From the cell containing the given text, extract its center point as [X, Y] coordinate. 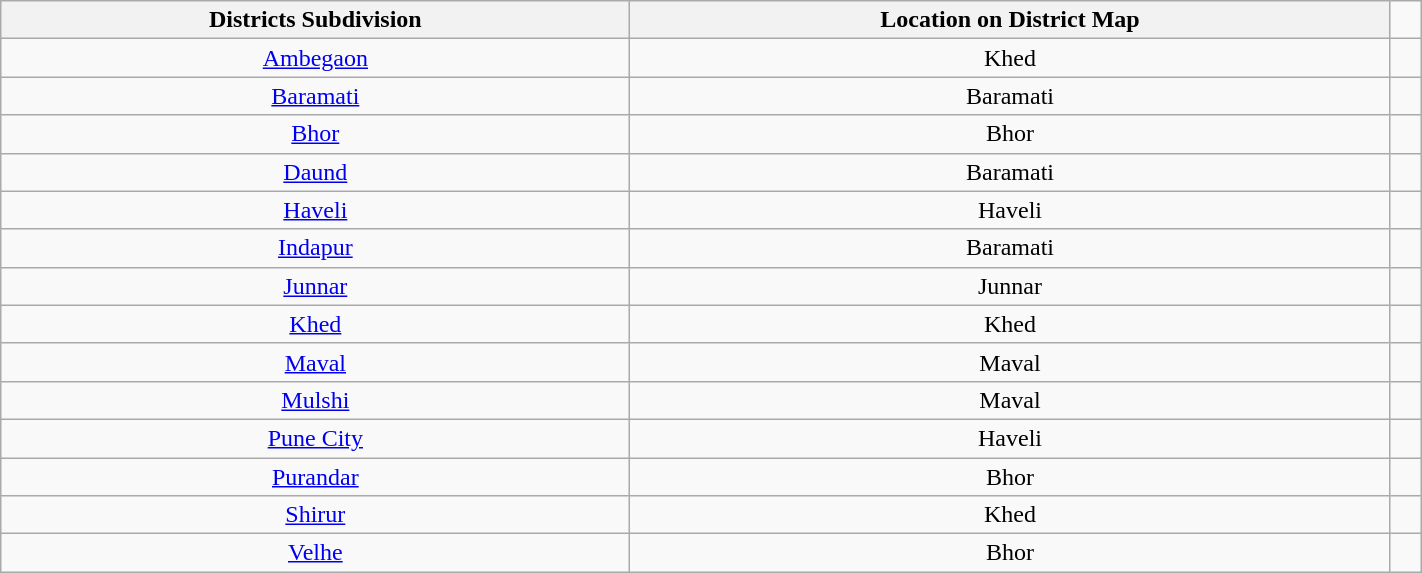
Shirur [316, 515]
Purandar [316, 477]
Districts Subdivision [316, 20]
Daund [316, 172]
Velhe [316, 553]
Mulshi [316, 400]
Indapur [316, 248]
Ambegaon [316, 58]
Location on District Map [1010, 20]
Pune City [316, 438]
